Determine the (x, y) coordinate at the center of the cell enclosing the given text.  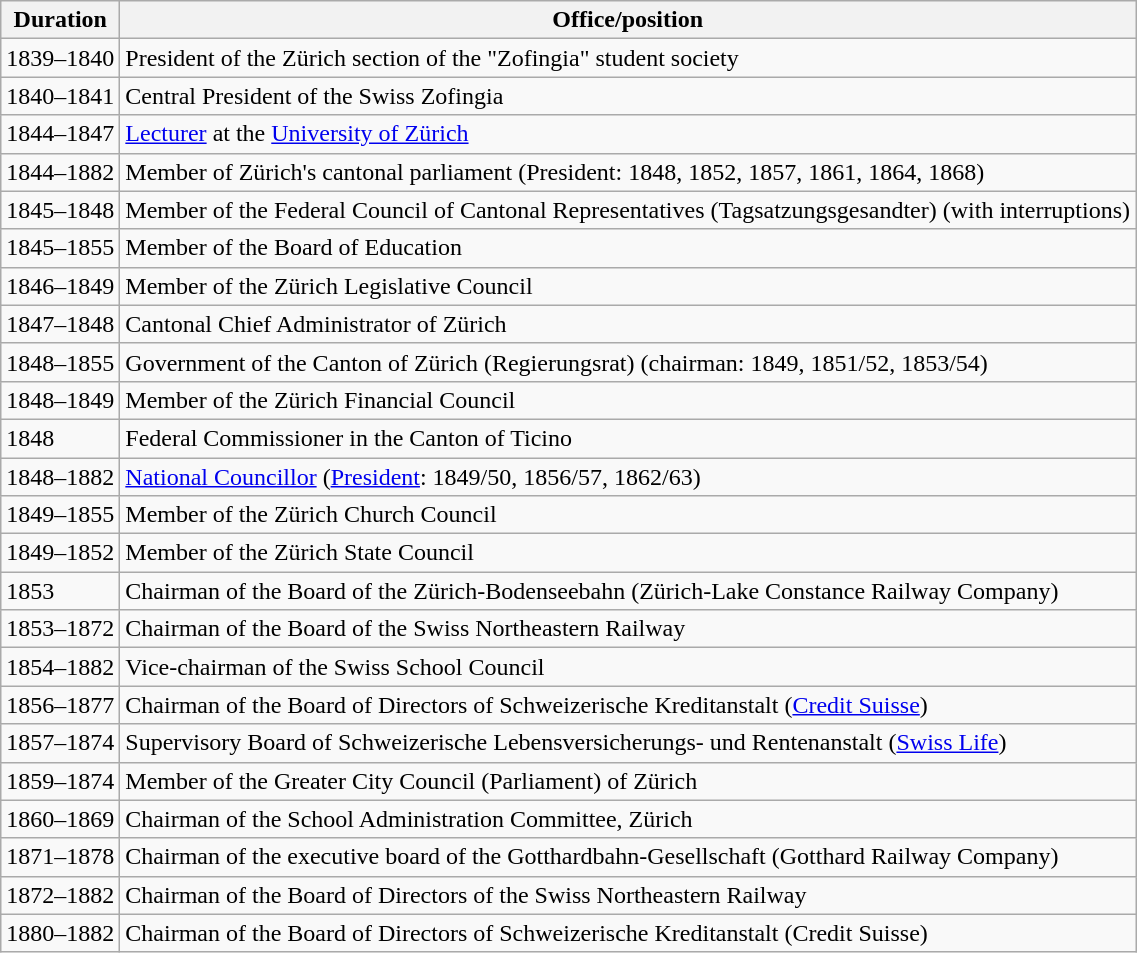
1840–1841 (60, 96)
Duration (60, 20)
Cantonal Chief Administrator of Zürich (628, 324)
Government of the Canton of Zürich (Regierungsrat) (chairman: 1849, 1851/52, 1853/54) (628, 362)
Member of the Zürich Church Council (628, 515)
1848 (60, 438)
Central President of the Swiss Zofingia (628, 96)
Member of the Zürich State Council (628, 553)
1849–1852 (60, 553)
Lecturer at the University of Zürich (628, 134)
Chairman of the Board of the Zürich-Bodenseebahn (Zürich-Lake Constance Railway Company) (628, 591)
Member of the Zürich Legislative Council (628, 286)
Member of the Zürich Financial Council (628, 400)
1853–1872 (60, 629)
Office/position (628, 20)
President of the Zürich section of the "Zofingia" student society (628, 58)
Member of the Board of Education (628, 248)
1845–1855 (60, 248)
1844–1882 (60, 172)
1880–1882 (60, 933)
Member of the Federal Council of Cantonal Representatives (Tagsatzungsgesandter) (with interruptions) (628, 210)
National Councillor (President: 1849/50, 1856/57, 1862/63) (628, 477)
1847–1848 (60, 324)
Chairman of the School Administration Committee, Zürich (628, 819)
Supervisory Board of Schweizerische Lebensversicherungs- und Rentenanstalt (Swiss Life) (628, 743)
1844–1847 (60, 134)
1872–1882 (60, 895)
Chairman of the Board of the Swiss Northeastern Railway (628, 629)
Chairman of the Board of Directors of the Swiss Northeastern Railway (628, 895)
1857–1874 (60, 743)
1859–1874 (60, 781)
Member of the Greater City Council (Parliament) of Zürich (628, 781)
Member of Zürich's cantonal parliament (President: 1848, 1852, 1857, 1861, 1864, 1868) (628, 172)
1854–1882 (60, 667)
Federal Commissioner in the Canton of Ticino (628, 438)
1848–1855 (60, 362)
1856–1877 (60, 705)
1848–1849 (60, 400)
Vice-chairman of the Swiss School Council (628, 667)
1849–1855 (60, 515)
1839–1840 (60, 58)
1845–1848 (60, 210)
1848–1882 (60, 477)
1860–1869 (60, 819)
1846–1849 (60, 286)
1871–1878 (60, 857)
1853 (60, 591)
Chairman of the executive board of the Gotthardbahn-Gesellschaft (Gotthard Railway Company) (628, 857)
